Return the [x, y] coordinate for the center point of the cell that contains the specified text.  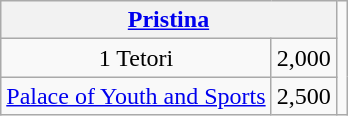
2,000 [304, 58]
Palace of Youth and Sports [136, 96]
1 Tetori [136, 58]
Pristina [168, 20]
2,500 [304, 96]
